From the cell containing the given text, extract its center point as (X, Y) coordinate. 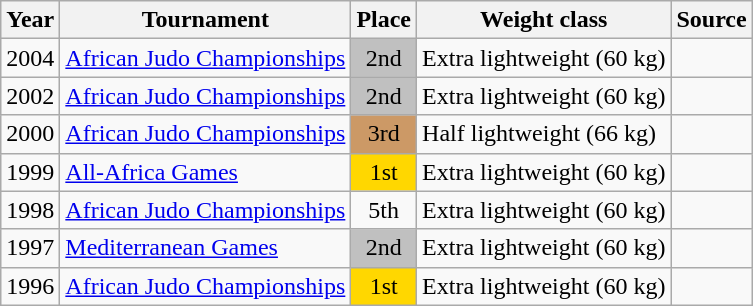
Source (712, 20)
Place (384, 20)
1998 (30, 210)
2004 (30, 58)
All-Africa Games (206, 172)
Mediterranean Games (206, 248)
Half lightweight (66 kg) (544, 134)
2000 (30, 134)
1997 (30, 248)
1999 (30, 172)
Weight class (544, 20)
5th (384, 210)
3rd (384, 134)
Tournament (206, 20)
Year (30, 20)
2002 (30, 96)
1996 (30, 286)
